Locate the cell with the specified text and output its [x, y] center coordinate. 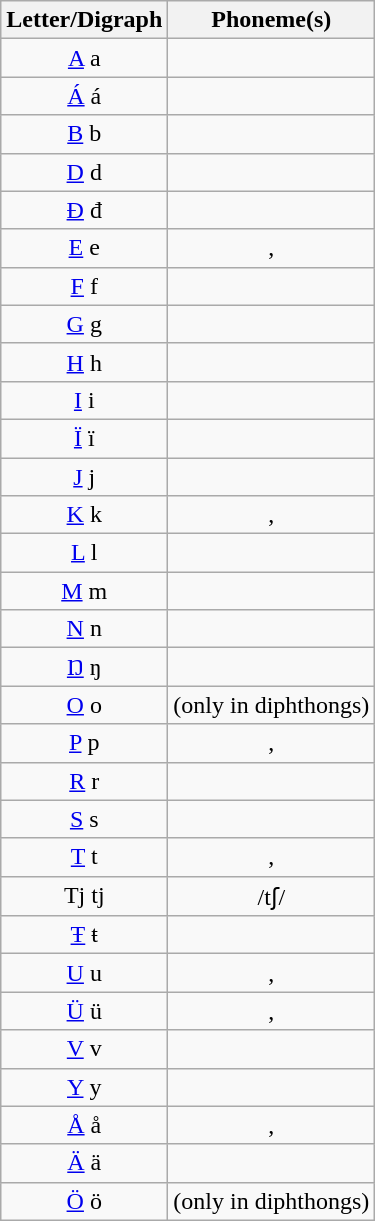
Ö ö [84, 1201]
/tʃ/ [272, 896]
M m [84, 591]
U u [84, 973]
Ï ï [84, 438]
Letter/Digraph [84, 20]
I i [84, 400]
E e [84, 248]
D d [84, 172]
Ŋ ŋ [84, 667]
Ä ä [84, 1163]
T t [84, 857]
V v [84, 1049]
Tj tj [84, 896]
Y y [84, 1087]
Ŧ ŧ [84, 935]
B b [84, 134]
Ü ü [84, 1011]
O o [84, 705]
P p [84, 743]
J j [84, 477]
S s [84, 819]
G g [84, 324]
Phoneme(s) [272, 20]
Å å [84, 1125]
N n [84, 629]
H h [84, 362]
F f [84, 286]
L l [84, 553]
K k [84, 515]
Á á [84, 96]
Đ đ [84, 210]
R r [84, 781]
A a [84, 58]
